Output the (X, Y) coordinate of the center of the cell containing the given text.  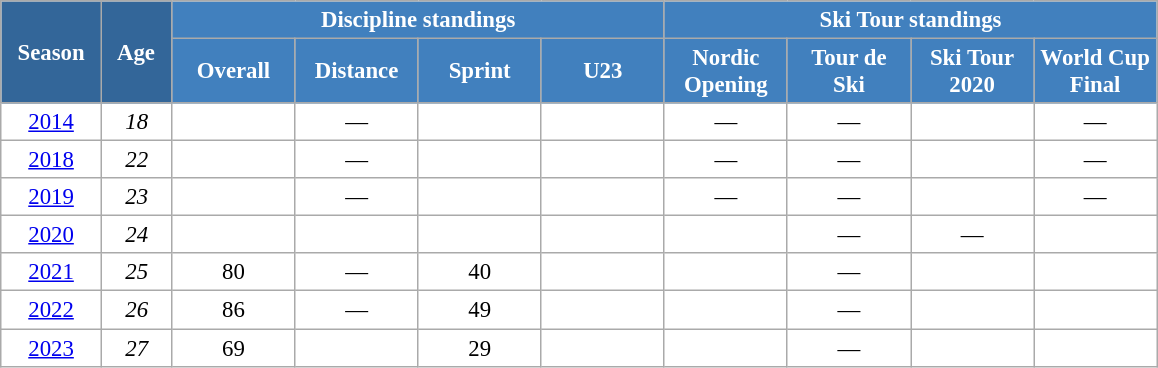
2023 (52, 348)
86 (234, 310)
NordicOpening (726, 72)
Sprint (480, 72)
World CupFinal (1096, 72)
2021 (52, 273)
U23 (602, 72)
Tour deSki (848, 72)
24 (136, 235)
25 (136, 273)
80 (234, 273)
26 (136, 310)
27 (136, 348)
49 (480, 310)
29 (480, 348)
2014 (52, 122)
23 (136, 197)
2018 (52, 160)
2020 (52, 235)
18 (136, 122)
40 (480, 273)
Overall (234, 72)
2019 (52, 197)
69 (234, 348)
Discipline standings (418, 20)
Age (136, 52)
Ski Tour2020 (972, 72)
Ski Tour standings (910, 20)
2022 (52, 310)
22 (136, 160)
Season (52, 52)
Distance (356, 72)
